For the text-containing cell, return its midpoint in (X, Y) coordinate format. 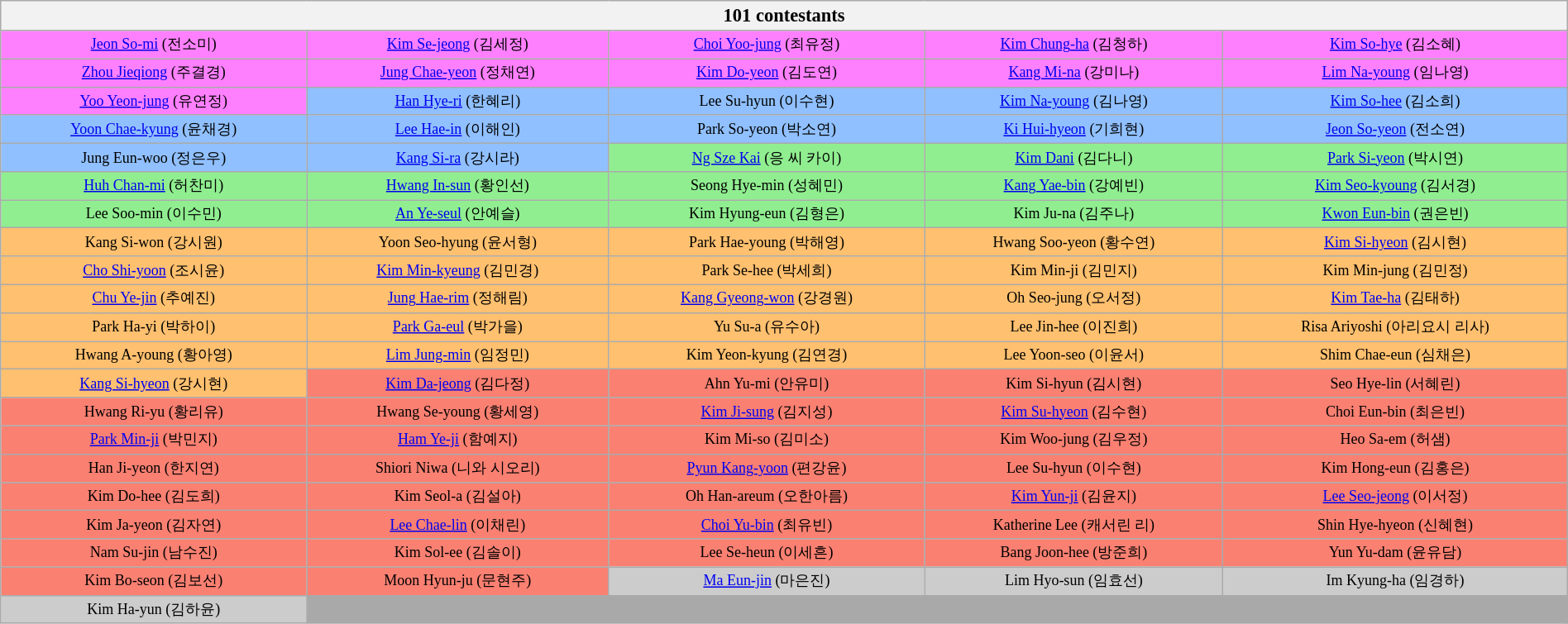
Shin Hye-hyeon (신혜현) (1395, 525)
Kim Dani (김다니) (1073, 157)
Kim Seol-a (김설아) (458, 497)
Hwang Se-young (황세영) (458, 412)
Lee Soo-min (이수민) (154, 214)
Jeon So-yeon (전소연) (1395, 129)
Ma Eun-jin (마은진) (767, 581)
Han Hye-ri (한혜리) (458, 101)
Kim Do-hee (김도희) (154, 497)
Kang Gyeong-won (강경원) (767, 298)
Kim Hong-eun (김홍은) (1395, 468)
Bang Joon-hee (방준희) (1073, 553)
Oh Han-areum (오한아름) (767, 497)
Jung Eun-woo (정은우) (154, 157)
Hwang Ri-yu (황리유) (154, 412)
Kim Chung-ha (김청하) (1073, 45)
Park Hae-young (박해영) (767, 242)
Kim Ji-sung (김지성) (767, 412)
Kang Si-hyeon (강시현) (154, 383)
Shiori Niwa (니와 시오리) (458, 468)
Ham Ye-ji (함예지) (458, 440)
Choi Eun-bin (최은빈) (1395, 412)
Kim Ja-yeon (김자연) (154, 525)
Heo Sa-em (허샘) (1395, 440)
Kim Min-jung (김민정) (1395, 270)
Kang Si-won (강시원) (154, 242)
Kim Bo-seon (김보선) (154, 581)
Lee Yoon-seo (이윤서) (1073, 355)
Hwang Soo-yeon (황수연) (1073, 242)
Kim Ju-na (김주나) (1073, 214)
Hwang A-young (황아영) (154, 355)
Shim Chae-eun (심채은) (1395, 355)
Kim Si-hyun (김시현) (1073, 383)
Jung Hae-rim (정해림) (458, 298)
Han Ji-yeon (한지연) (154, 468)
Kim Do-yeon (김도연) (767, 73)
Katherine Lee (캐서린 리) (1073, 525)
Yu Su-a (유수아) (767, 326)
Kim Se-jeong (김세정) (458, 45)
Kim Min-ji (김민지) (1073, 270)
Kang Si-ra (강시라) (458, 157)
Kim Min-kyeung (김민경) (458, 270)
Park So-yeon (박소연) (767, 129)
Huh Chan-mi (허찬미) (154, 186)
Yun Yu-dam (윤유담) (1395, 553)
Park Ha-yi (박하이) (154, 326)
Kim Seo-kyoung (김서경) (1395, 186)
Lee Seo-jeong (이서정) (1395, 497)
Hwang In-sun (황인선) (458, 186)
Yoo Yeon-jung (유연정) (154, 101)
Kim Ha-yun (김하윤) (154, 609)
Kim So-hye (김소혜) (1395, 45)
Kim Si-hyeon (김시현) (1395, 242)
Jung Chae-yeon (정채연) (458, 73)
Kim Sol-ee (김솔이) (458, 553)
Nam Su-jin (남수진) (154, 553)
Zhou Jieqiong (주결경) (154, 73)
Lee Jin-hee (이진희) (1073, 326)
Seong Hye-min (성혜민) (767, 186)
Kim Yun-ji (김윤지) (1073, 497)
Kang Yae-bin (강예빈) (1073, 186)
Kim Mi-so (김미소) (767, 440)
Lee Hae-in (이해인) (458, 129)
Kim Hyung-eun (김형은) (767, 214)
Cho Shi-yoon (조시윤) (154, 270)
Park Se-hee (박세희) (767, 270)
Im Kyung-ha (임경하) (1395, 581)
Lim Hyo-sun (임효선) (1073, 581)
Yoon Seo-hyung (윤서형) (458, 242)
Kim So-hee (김소희) (1395, 101)
Ahn Yu-mi (안유미) (767, 383)
Park Ga-eul (박가을) (458, 326)
Kwon Eun-bin (권은빈) (1395, 214)
Park Si-yeon (박시연) (1395, 157)
101 contestants (784, 16)
Choi Yu-bin (최유빈) (767, 525)
Lim Na-young (임나영) (1395, 73)
Kang Mi-na (강미나) (1073, 73)
Kim Woo-jung (김우정) (1073, 440)
Lee Se-heun (이세흔) (767, 553)
Kim Da-jeong (김다정) (458, 383)
Kim Yeon-kyung (김연경) (767, 355)
Jeon So-mi (전소미) (154, 45)
Kim Su-hyeon (김수현) (1073, 412)
Kim Tae-ha (김태하) (1395, 298)
Pyun Kang-yoon (편강윤) (767, 468)
Seo Hye-lin (서혜린) (1395, 383)
Moon Hyun-ju (문현주) (458, 581)
Kim Na-young (김나영) (1073, 101)
Ng Sze Kai (응 씨 카이) (767, 157)
Ki Hui-hyeon (기희현) (1073, 129)
Choi Yoo-jung (최유정) (767, 45)
An Ye-seul (안예슬) (458, 214)
Chu Ye-jin (추예진) (154, 298)
Lee Chae-lin (이채린) (458, 525)
Risa Ariyoshi (아리요시 리사) (1395, 326)
Oh Seo-jung (오서정) (1073, 298)
Park Min-ji (박민지) (154, 440)
Lim Jung-min (임정민) (458, 355)
Yoon Chae-kyung (윤채경) (154, 129)
